Provide the [x, y] coordinate of the cell's center where the given text is located.  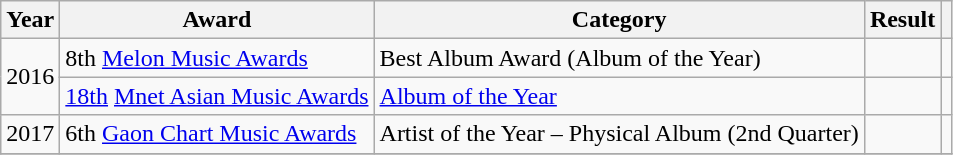
Year [30, 20]
Category [619, 20]
Result [902, 20]
Album of the Year [619, 96]
8th Melon Music Awards [217, 58]
Award [217, 20]
18th Mnet Asian Music Awards [217, 96]
Best Album Award (Album of the Year) [619, 58]
2017 [30, 134]
6th Gaon Chart Music Awards [217, 134]
2016 [30, 77]
Artist of the Year – Physical Album (2nd Quarter) [619, 134]
